Identify which cell holds the provided text, then report its [X, Y] central coordinate. 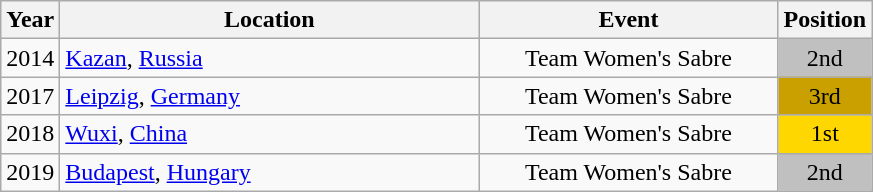
Location [270, 20]
Position [825, 20]
Year [30, 20]
2017 [30, 96]
1st [825, 134]
Leipzig, Germany [270, 96]
Wuxi, China [270, 134]
2018 [30, 134]
Kazan, Russia [270, 58]
2014 [30, 58]
Budapest, Hungary [270, 172]
2019 [30, 172]
Event [628, 20]
3rd [825, 96]
